Locate the cell with the specified text and output its (x, y) center coordinate. 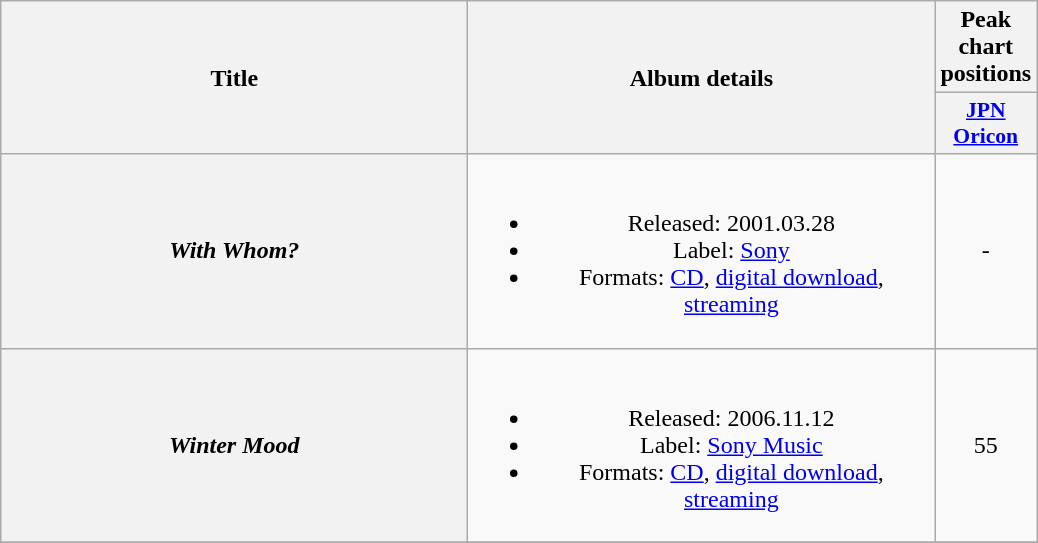
Released: 2001.03.28Label: SonyFormats: CD, digital download, streaming (702, 251)
Title (234, 78)
- (986, 251)
With Whom? (234, 251)
55 (986, 445)
Winter Mood (234, 445)
Album details (702, 78)
Peak chart positions (986, 47)
Released: 2006.11.12Label: Sony MusicFormats: CD, digital download, streaming (702, 445)
JPNOricon (986, 124)
